Search for the cell housing the specified text and yield its [x, y] center coordinate. 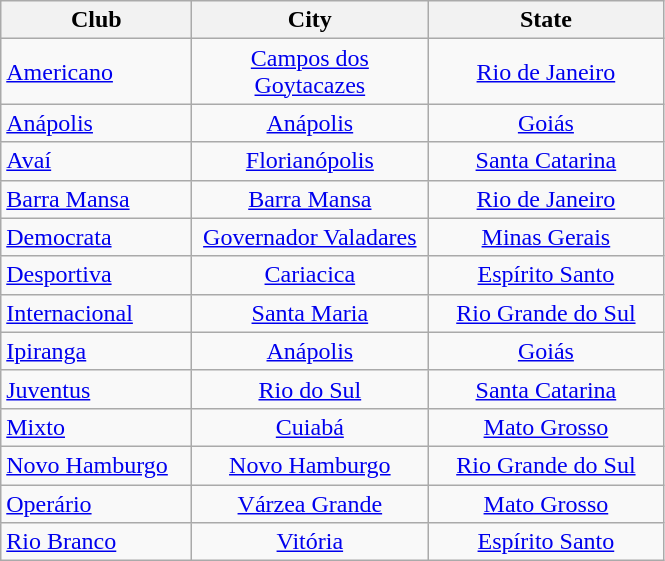
Mixto [96, 427]
Desportiva [96, 275]
Minas Gerais [546, 237]
Cariacica [310, 275]
Cuiabá [310, 427]
State [546, 20]
City [310, 20]
Avaí [96, 161]
Club [96, 20]
Santa Maria [310, 313]
Florianópolis [310, 161]
Juventus [96, 389]
Democrata [96, 237]
Várzea Grande [310, 503]
Campos dos Goytacazes [310, 72]
Americano [96, 72]
Governador Valadares [310, 237]
Ipiranga [96, 351]
Vitória [310, 542]
Internacional [96, 313]
Rio do Sul [310, 389]
Rio Branco [96, 542]
Operário [96, 503]
